Search for the cell housing the specified text and yield its [x, y] center coordinate. 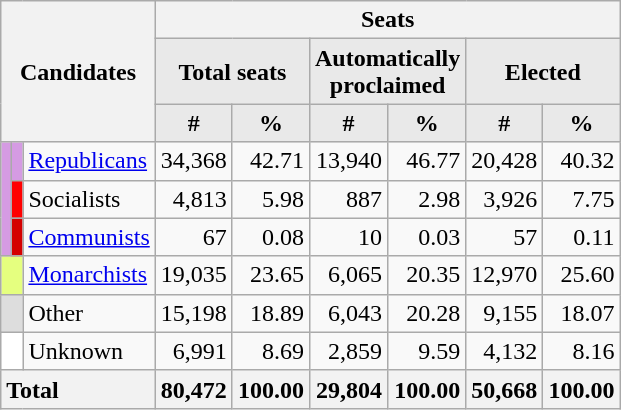
80,472 [194, 389]
8.69 [270, 351]
4,132 [504, 351]
57 [504, 237]
20.28 [427, 313]
50,668 [504, 389]
0.03 [427, 237]
18.89 [270, 313]
Total seats [232, 72]
Candidates [78, 72]
10 [348, 237]
2.98 [427, 199]
20,428 [504, 161]
19,035 [194, 275]
6,991 [194, 351]
Unknown [89, 351]
13,940 [348, 161]
15,198 [194, 313]
8.16 [582, 351]
Total [78, 389]
6,065 [348, 275]
Monarchists [89, 275]
42.71 [270, 161]
Other [89, 313]
2,859 [348, 351]
0.08 [270, 237]
0.11 [582, 237]
67 [194, 237]
Republicans [89, 161]
3,926 [504, 199]
6,043 [348, 313]
34,368 [194, 161]
23.65 [270, 275]
7.75 [582, 199]
Elected [543, 72]
9.59 [427, 351]
4,813 [194, 199]
Socialists [89, 199]
Seats [388, 20]
12,970 [504, 275]
25.60 [582, 275]
29,804 [348, 389]
20.35 [427, 275]
5.98 [270, 199]
40.32 [582, 161]
Automaticallyproclaimed [387, 72]
46.77 [427, 161]
887 [348, 199]
18.07 [582, 313]
9,155 [504, 313]
Communists [89, 237]
